Determine the (X, Y) coordinate at the center of the cell enclosing the given text.  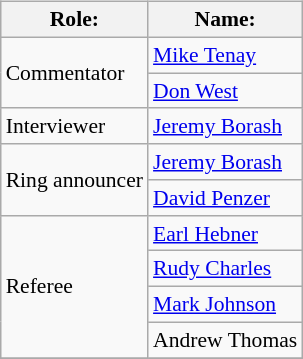
Andrew Thomas (225, 340)
Commentator (74, 72)
Name: (225, 20)
Don West (225, 91)
Referee (74, 286)
Rudy Charles (225, 269)
Ring announcer (74, 180)
Earl Hebner (225, 233)
Role: (74, 20)
Mike Tenay (225, 55)
David Penzer (225, 198)
Mark Johnson (225, 305)
Interviewer (74, 126)
